Output the (X, Y) coordinate of the center of the cell containing the given text.  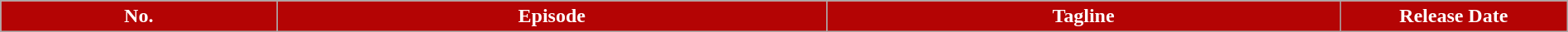
Release Date (1454, 16)
Tagline (1083, 16)
Episode (552, 16)
No. (139, 16)
